Determine the (X, Y) coordinate at the center of the cell enclosing the given text.  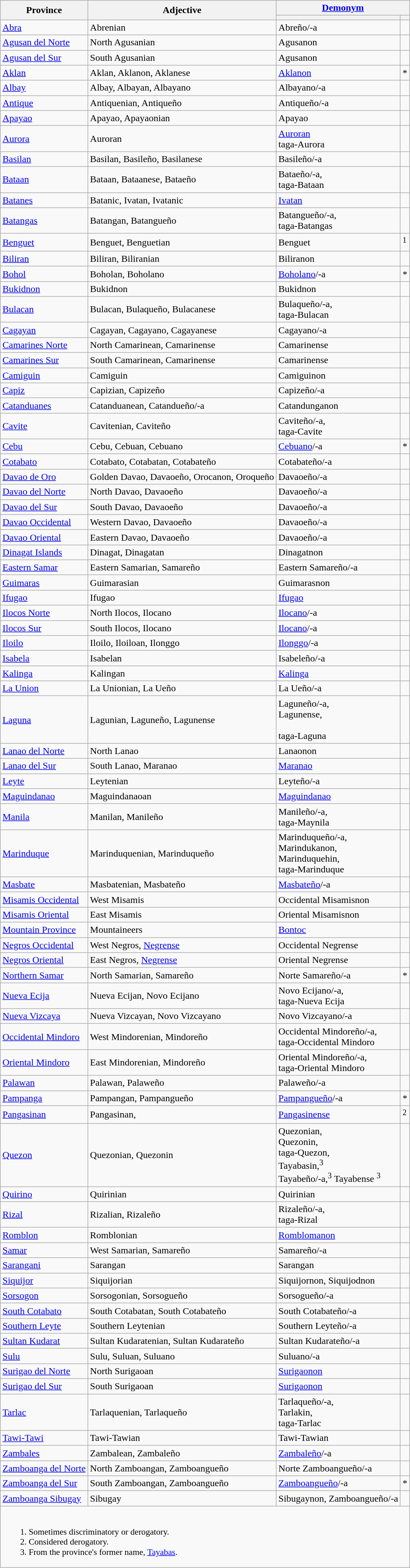
La Union (44, 688)
Antiquenian, Antiqueño (182, 103)
Nueva Vizcayan, Novo Vizcayano (182, 1016)
Northern Samar (44, 975)
Dinagatnon (338, 552)
Samar (44, 1250)
Pampanga (44, 1098)
Laguna (44, 720)
Davao Occidental (44, 522)
Cotabato (44, 462)
Cavite (44, 426)
Mountaineers (182, 930)
Surigao del Norte (44, 1371)
Occidental Mindoreño/-a, taga-Occidental Mindoro (338, 1037)
Leyte (44, 781)
East Negros, Negrense (182, 960)
Oriental Mindoreño/-a, taga-Oriental Mindoro (338, 1062)
Ilonggo/-a (338, 643)
West Mindorenian, Mindoreño (182, 1037)
Cavitenian, Caviteño (182, 426)
Sometimes discriminatory or derogatory.Considered derogatory.From the province's former name, Tayabas. (205, 1537)
Aurorantaga-Aurora (338, 138)
Sultan Kudarat (44, 1341)
Dinagat, Dinagatan (182, 552)
Rizal (44, 1215)
Cagayan, Cagayano, Cagayanese (182, 330)
Sorsogon (44, 1295)
Biliranon (338, 259)
Sibugaynon, Zamboangueño/-a (338, 1498)
South Camarinean, Camarinense (182, 360)
Caviteño/-a, taga-Cavite (338, 426)
Antique (44, 103)
Bohol (44, 274)
Lagunian, Laguneño, Lagunense (182, 720)
Eastern Samarian, Samareño (182, 567)
Suluano/-a (338, 1356)
South Surigaoan (182, 1386)
Boholano/-a (338, 274)
Camiguinon (338, 375)
West Misamis (182, 899)
Isabeleño/-a (338, 658)
2 (405, 1115)
Southern Leyteño/-a (338, 1326)
Basilan (44, 159)
Zamboangueño/-a (338, 1483)
Occidental Mindoro (44, 1037)
La Unionian, La Ueño (182, 688)
Agusan del Norte (44, 43)
South Cotabato (44, 1311)
Novo Ecijano/-a, taga-Nueva Ecija (338, 996)
Southern Leytenian (182, 1326)
North Lanao (182, 751)
Siquijor (44, 1280)
Sorsogueño/-a (338, 1295)
Capiz (44, 391)
Sorsogonian, Sorsogueño (182, 1295)
Ivatan (338, 200)
Maranao (338, 766)
Kalingan (182, 673)
Quirino (44, 1194)
Quezonian, Quezonin (182, 1155)
Occidental Negrense (338, 945)
Zambalean, Zambaleño (182, 1453)
Cotabato, Cotabatan, Cotabateño (182, 462)
Siquijornon, Siquijodnon (338, 1280)
Camarines Sur (44, 360)
Mountain Province (44, 930)
South Cotabateño/-a (338, 1311)
Auroran (182, 138)
Albay (44, 88)
Abreño/-a (338, 27)
Rizalian, Rizaleño (182, 1215)
Southern Leyte (44, 1326)
Pangasinan, (182, 1115)
Oriental Negrense (338, 960)
Quezon (44, 1155)
Marinduque (44, 853)
Masbatenian, Masbateño (182, 884)
Misamis Occidental (44, 899)
Tarlaqueño/-a, Tarlakin, taga-Tarlac (338, 1412)
Leytenian (182, 781)
Batangueño/-a,taga-Batangas (338, 221)
Lanao del Norte (44, 751)
Bulaqueño/-a,taga-Bulacan (338, 309)
Batanic, Ivatan, Ivatanic (182, 200)
Aklanon (338, 73)
Masbate (44, 884)
Guimarasian (182, 582)
Quezonian, Quezonin, taga-Quezon, Tayabasin,3 Tayabeño/-a,3 Tayabense 3 (338, 1155)
Adjective (182, 10)
Manila (44, 817)
Isabelan (182, 658)
Catanduanes (44, 406)
North Ilocos, Ilocano (182, 613)
Zamboanga Sibugay (44, 1498)
Golden Davao, Davaoeño, Orocanon, Oroqueño (182, 477)
Negros Oriental (44, 960)
Basileño/-a (338, 159)
Rizaleño/-a, taga-Rizal (338, 1215)
Pampangueño/-a (338, 1098)
Ilocos Norte (44, 613)
Capizeño/-a (338, 391)
Benguet, Benguetian (182, 242)
Iloilo, Iloiloan, Ilonggo (182, 643)
West Samarian, Samareño (182, 1250)
Biliran, Biliranian (182, 259)
Catandunganon (338, 406)
Oriental Misamisnon (338, 915)
Davao de Oro (44, 477)
Davao del Norte (44, 492)
Bataan, Bataanese, Bataeño (182, 180)
Sarangani (44, 1265)
Tarlaquenian, Tarlaqueño (182, 1412)
Eastern Samar (44, 567)
Bulacan (44, 309)
Batangas (44, 221)
Bataeño/-a,taga-Bataan (338, 180)
Aurora (44, 138)
East Mindorenian, Mindoreño (182, 1062)
Isabela (44, 658)
Capizian, Capizeño (182, 391)
Abra (44, 27)
Cebu (44, 447)
Cotabateño/-a (338, 462)
Siquijorian (182, 1280)
Palawan (44, 1083)
Zambales (44, 1453)
East Misamis (182, 915)
North Camarinean, Camarinense (182, 345)
Aklan (44, 73)
Marinduquenian, Marinduqueño (182, 853)
Cagayan (44, 330)
Romblomanon (338, 1235)
Palawan, Palaweño (182, 1083)
Zamboanga del Sur (44, 1483)
Romblonian (182, 1235)
Pampangan, Pampangueño (182, 1098)
North Davao, Davaoeño (182, 492)
Manileño/-a,taga-Maynila (338, 817)
Dinagat Islands (44, 552)
Iloilo (44, 643)
Surigao del Sur (44, 1386)
Pangasinense (338, 1115)
Manilan, Manileño (182, 817)
Batanes (44, 200)
Catanduanean, Catandueño/-a (182, 406)
Basilan, Basileño, Basilanese (182, 159)
Novo Vizcayano/-a (338, 1016)
South Agusanian (182, 58)
Agusan del Sur (44, 58)
South Lanao, Maranao (182, 766)
Cebuano/-a (338, 447)
Albay, Albayan, Albayano (182, 88)
Abrenian (182, 27)
Norte Zamboangueño/-a (338, 1468)
Davao del Sur (44, 507)
Sultan Kudarateño/-a (338, 1341)
Pangasinan (44, 1115)
Aklan, Aklanon, Aklanese (182, 73)
Albayano/-a (338, 88)
Bataan (44, 180)
North Surigaoan (182, 1371)
Maguindanaoan (182, 796)
Palaweño/-a (338, 1083)
Nueva Ecija (44, 996)
Eastern Davao, Davaoeño (182, 537)
Demonym (342, 8)
Samareño/-a (338, 1250)
Norte Samareño/-a (338, 975)
Negros Occidental (44, 945)
North Zamboangan, Zamboangueño (182, 1468)
Guimarasnon (338, 582)
Tarlac (44, 1412)
South Zamboangan, Zamboangueño (182, 1483)
Camarines Norte (44, 345)
Bontoc (338, 930)
Biliran (44, 259)
Bulacan, Bulaqueño, Bulacanese (182, 309)
Cebu, Cebuan, Cebuano (182, 447)
Zamboanga del Norte (44, 1468)
Marinduqueño/-a, Marindukanon, Marinduquehin, taga-Marinduque (338, 853)
South Ilocos, Ilocano (182, 628)
Sulu (44, 1356)
Nueva Ecijan, Novo Ecijano (182, 996)
Batangan, Batangueño (182, 221)
1 (405, 242)
Western Davao, Davaoeño (182, 522)
Antiqueño/-a (338, 103)
La Ueño/-a (338, 688)
Province (44, 10)
Lanaonon (338, 751)
Eastern Samareño/-a (338, 567)
Sulu, Suluan, Suluano (182, 1356)
Leyteño/-a (338, 781)
Masbateño/-a (338, 884)
Apayao, Apayaonian (182, 118)
Romblon (44, 1235)
Occidental Misamisnon (338, 899)
North Samarian, Samareño (182, 975)
Laguneño/-a, Lagunense,taga-Laguna (338, 720)
Oriental Mindoro (44, 1062)
Misamis Oriental (44, 915)
Sultan Kudaratenian, Sultan Kudarateño (182, 1341)
Sibugay (182, 1498)
Tawi-Tawi (44, 1438)
Guimaras (44, 582)
West Negros, Negrense (182, 945)
Boholan, Boholano (182, 274)
Cagayano/-a (338, 330)
Davao Oriental (44, 537)
Lanao del Sur (44, 766)
South Cotabatan, South Cotabateño (182, 1311)
Zambaleño/-a (338, 1453)
North Agusanian (182, 43)
Ilocos Sur (44, 628)
South Davao, Davaoeño (182, 507)
Nueva Vizcaya (44, 1016)
